Scan for the cell matching the given text and deliver its (X, Y) coordinate at center. 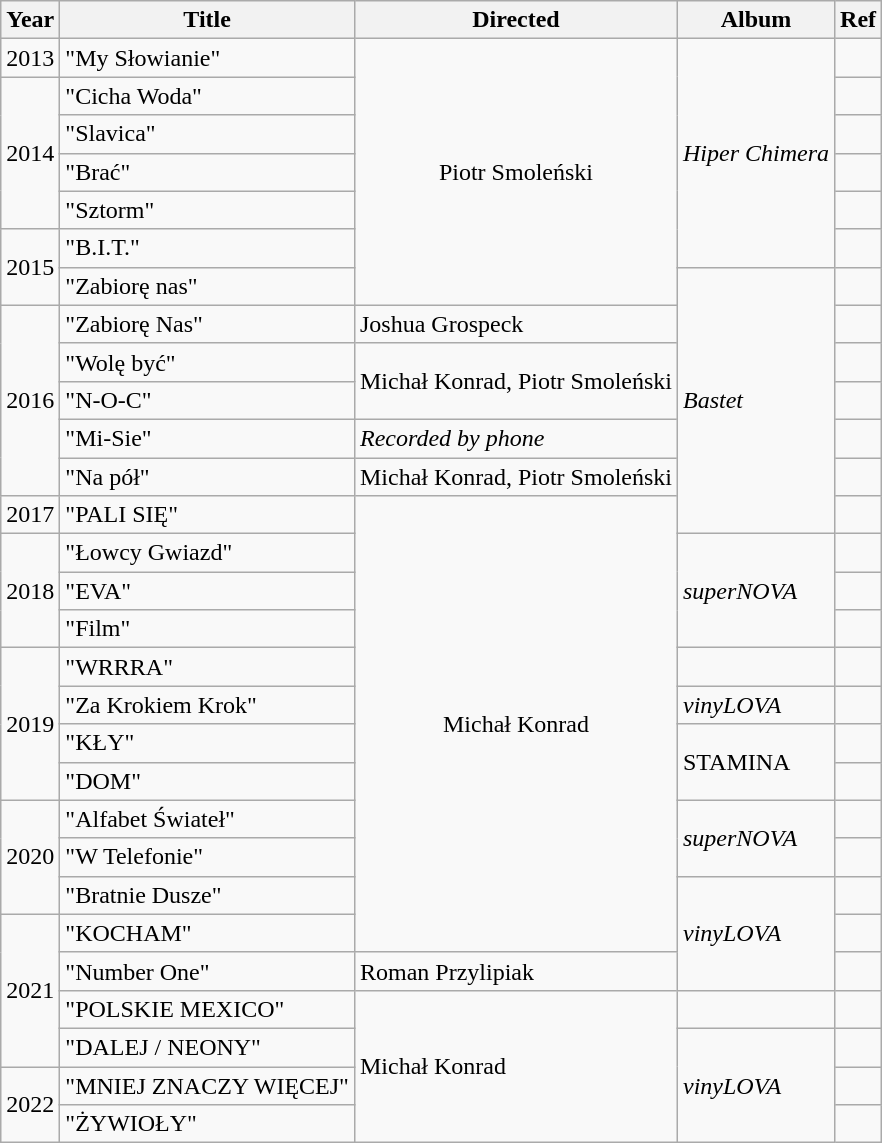
2013 (30, 58)
"KOCHAM" (208, 933)
"Wolę być" (208, 362)
Album (756, 20)
Recorded by phone (516, 438)
2020 (30, 857)
"N-O-C" (208, 400)
Title (208, 20)
"Cicha Woda" (208, 96)
2019 (30, 724)
2016 (30, 400)
"PALI SIĘ" (208, 515)
"Bratnie Dusze" (208, 895)
"Zabiorę Nas" (208, 324)
Hiper Chimera (756, 153)
2018 (30, 591)
Bastet (756, 400)
"Slavica" (208, 134)
"B.I.T." (208, 248)
"My Słowianie" (208, 58)
"MNIEJ ZNACZY WIĘCEJ" (208, 1085)
"Łowcy Gwiazd" (208, 553)
STAMINA (756, 762)
2015 (30, 267)
"Za Krokiem Krok" (208, 705)
Directed (516, 20)
"POLSKIE MEXICO" (208, 1009)
"Brać" (208, 172)
"Alfabet Świateł" (208, 819)
"W Telefonie" (208, 857)
"Mi-Sie" (208, 438)
Roman Przylipiak (516, 971)
"DOM" (208, 781)
2017 (30, 515)
Ref (858, 20)
"Number One" (208, 971)
"Zabiorę nas" (208, 286)
"Na pół" (208, 477)
Piotr Smoleński (516, 172)
2021 (30, 990)
2022 (30, 1104)
Joshua Grospeck (516, 324)
2014 (30, 153)
"ŻYWIOŁY" (208, 1124)
"DALEJ / NEONY" (208, 1047)
"WRRRA" (208, 667)
"Film" (208, 629)
Year (30, 20)
"KŁY" (208, 743)
"EVA" (208, 591)
"Sztorm" (208, 210)
